Identify which cell holds the provided text, then report its (x, y) central coordinate. 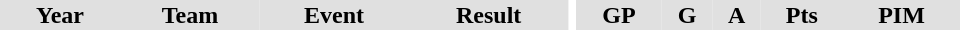
Pts (802, 15)
G (688, 15)
GP (619, 15)
PIM (902, 15)
Team (190, 15)
Result (488, 15)
Event (334, 15)
Year (60, 15)
A (737, 15)
